Pinpoint the cell where the given text exists, returning its (X, Y) midpoint coordinate. 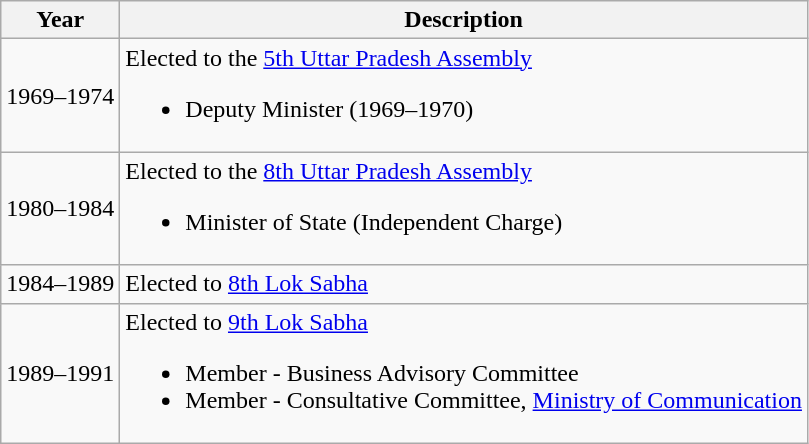
Description (464, 20)
1984–1989 (60, 284)
1969–1974 (60, 96)
Elected to 9th Lok SabhaMember - Business Advisory CommitteeMember - Consultative Committee, Ministry of Communication (464, 373)
1980–1984 (60, 208)
1989–1991 (60, 373)
Elected to the 5th Uttar Pradesh AssemblyDeputy Minister (1969–1970) (464, 96)
Year (60, 20)
Elected to the 8th Uttar Pradesh AssemblyMinister of State (Independent Charge) (464, 208)
Elected to 8th Lok Sabha (464, 284)
